Scan for the cell matching the given text and deliver its [X, Y] coordinate at center. 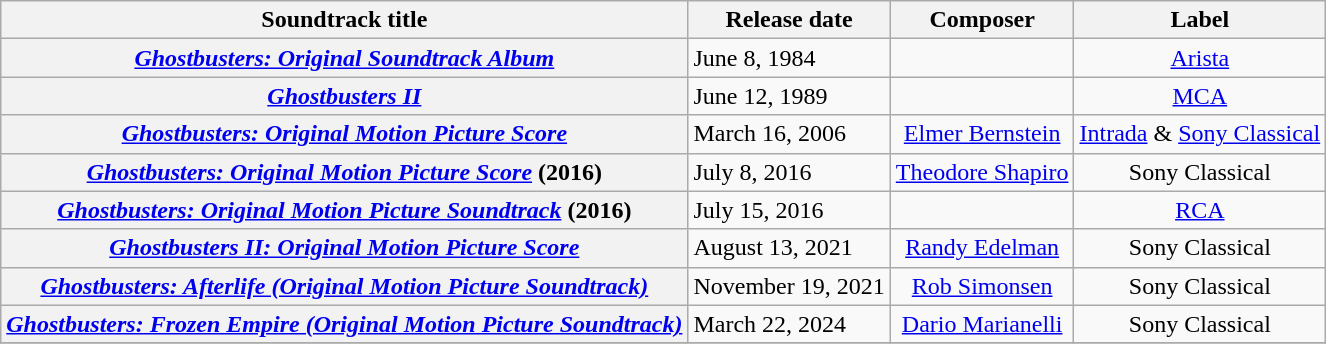
MCA [1200, 96]
Ghostbusters: Original Soundtrack Album [344, 58]
July 8, 2016 [789, 172]
Ghostbusters: Frozen Empire (Original Motion Picture Soundtrack) [344, 324]
March 22, 2024 [789, 324]
July 15, 2016 [789, 210]
Ghostbusters II: Original Motion Picture Score [344, 248]
Intrada & Sony Classical [1200, 134]
June 12, 1989 [789, 96]
Rob Simonsen [982, 286]
Ghostbusters: Original Motion Picture Score [344, 134]
Dario Marianelli [982, 324]
Arista [1200, 58]
Ghostbusters: Original Motion Picture Score (2016) [344, 172]
August 13, 2021 [789, 248]
Elmer Bernstein [982, 134]
Label [1200, 20]
Ghostbusters II [344, 96]
Theodore Shapiro [982, 172]
Soundtrack title [344, 20]
Composer [982, 20]
June 8, 1984 [789, 58]
Randy Edelman [982, 248]
November 19, 2021 [789, 286]
March 16, 2006 [789, 134]
Ghostbusters: Afterlife (Original Motion Picture Soundtrack) [344, 286]
RCA [1200, 210]
Release date [789, 20]
Ghostbusters: Original Motion Picture Soundtrack (2016) [344, 210]
